Extract the (x, y) coordinate from the center of the cell holding the provided text.  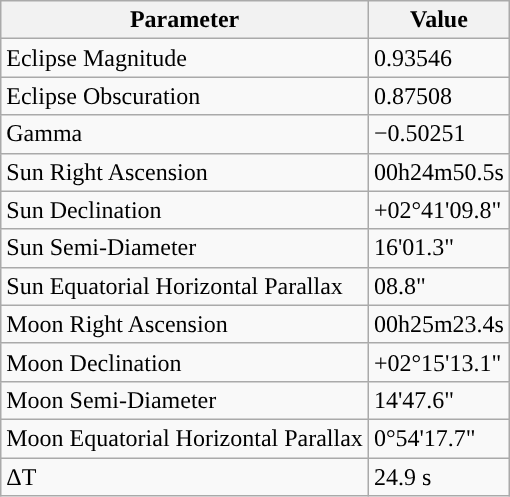
16'01.3" (438, 248)
Moon Equatorial Horizontal Parallax (185, 438)
Parameter (185, 20)
0°54'17.7" (438, 438)
Moon Right Ascension (185, 324)
Sun Equatorial Horizontal Parallax (185, 286)
−0.50251 (438, 134)
24.9 s (438, 477)
Value (438, 20)
0.93546 (438, 58)
00h25m23.4s (438, 324)
+02°15'13.1" (438, 362)
0.87508 (438, 96)
Sun Right Ascension (185, 172)
+02°41'09.8" (438, 210)
Sun Semi-Diameter (185, 248)
Eclipse Obscuration (185, 96)
14'47.6" (438, 400)
Eclipse Magnitude (185, 58)
ΔT (185, 477)
Moon Semi-Diameter (185, 400)
00h24m50.5s (438, 172)
08.8" (438, 286)
Gamma (185, 134)
Sun Declination (185, 210)
Moon Declination (185, 362)
